Locate the cell with the specified text and output its [x, y] center coordinate. 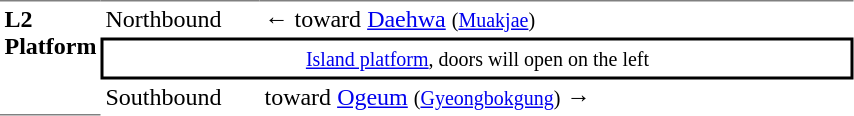
toward Ogeum (Gyeongbokgung) → [557, 98]
← toward Daehwa (Muakjae) [557, 19]
Island platform, doors will open on the left [478, 59]
Northbound [180, 19]
L2Platform [50, 58]
Southbound [180, 98]
